Find where the given text appears and provide that cell's center as (x, y) coordinate. 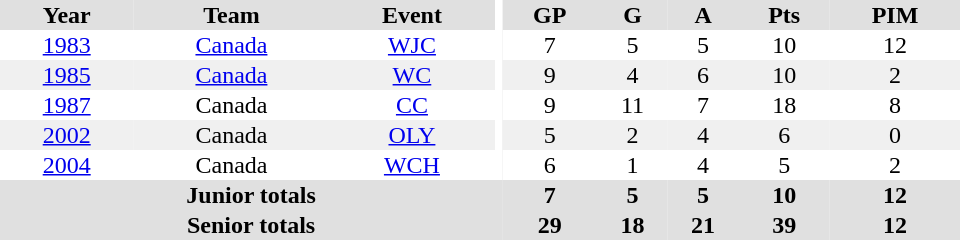
OLY (412, 135)
2004 (66, 165)
Pts (784, 15)
WCH (412, 165)
A (704, 15)
WC (412, 75)
21 (704, 225)
0 (895, 135)
WJC (412, 45)
1983 (66, 45)
1 (632, 165)
Team (231, 15)
39 (784, 225)
GP (550, 15)
Junior totals (251, 195)
Year (66, 15)
Event (412, 15)
11 (632, 105)
2002 (66, 135)
29 (550, 225)
PIM (895, 15)
1985 (66, 75)
8 (895, 105)
CC (412, 105)
1987 (66, 105)
G (632, 15)
Senior totals (251, 225)
